Capture the cell that displays the provided text and extract its [x, y] central coordinate. 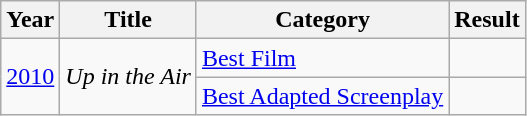
Up in the Air [128, 77]
Year [30, 20]
Title [128, 20]
2010 [30, 77]
Best Film [322, 58]
Best Adapted Screenplay [322, 96]
Category [322, 20]
Result [487, 20]
